Extract the (x, y) coordinate from the center of the cell holding the provided text.  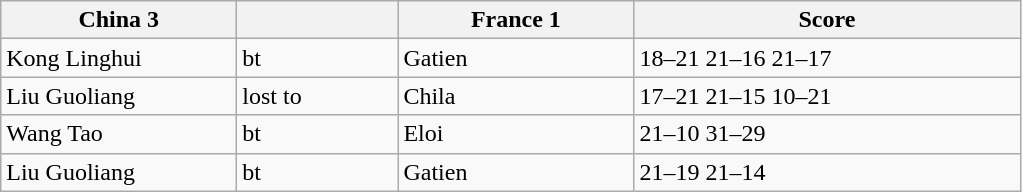
France 1 (516, 20)
18–21 21–16 21–17 (827, 58)
17–21 21–15 10–21 (827, 96)
Eloi (516, 134)
21–10 31–29 (827, 134)
Chila (516, 96)
Wang Tao (119, 134)
Score (827, 20)
lost to (318, 96)
Kong Linghui (119, 58)
21–19 21–14 (827, 172)
China 3 (119, 20)
